Provide the [X, Y] coordinate of the cell's center where the given text is located.  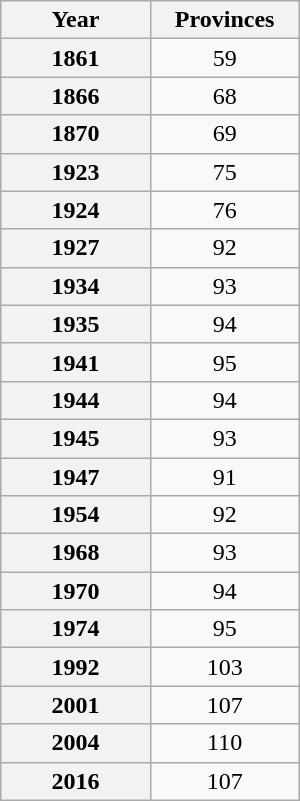
1927 [76, 248]
1861 [76, 58]
1870 [76, 134]
91 [224, 477]
1970 [76, 591]
1945 [76, 438]
76 [224, 210]
1935 [76, 324]
1941 [76, 362]
1968 [76, 553]
1944 [76, 400]
59 [224, 58]
103 [224, 667]
75 [224, 172]
1924 [76, 210]
2004 [76, 743]
2001 [76, 705]
2016 [76, 781]
69 [224, 134]
1974 [76, 629]
68 [224, 96]
1947 [76, 477]
1992 [76, 667]
1866 [76, 96]
1934 [76, 286]
Provinces [224, 20]
1954 [76, 515]
Year [76, 20]
110 [224, 743]
1923 [76, 172]
